Output the [x, y] coordinate of the center of the cell containing the given text.  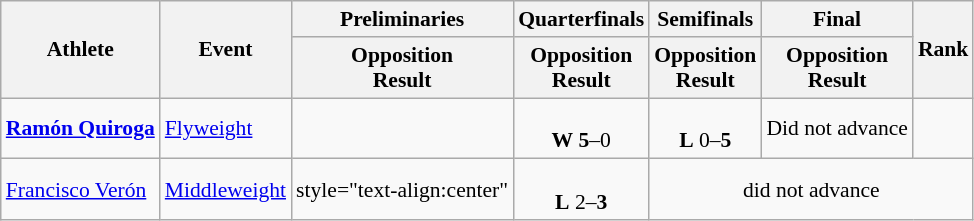
Athlete [80, 50]
Did not advance [837, 128]
Final [837, 19]
style="text-align:center" [402, 190]
Rank [944, 50]
Quarterfinals [581, 19]
L 2–3 [581, 190]
Flyweight [226, 128]
Ramón Quiroga [80, 128]
W 5–0 [581, 128]
Event [226, 50]
Preliminaries [402, 19]
Francisco Verón [80, 190]
did not advance [811, 190]
Semifinals [705, 19]
Middleweight [226, 190]
L 0–5 [705, 128]
